Provide the [x, y] coordinate of the cell's center where the given text is located.  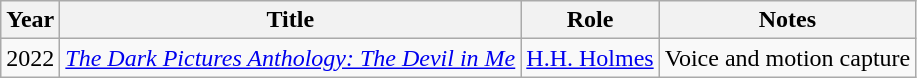
H.H. Holmes [590, 58]
2022 [30, 58]
Year [30, 20]
Notes [788, 20]
Role [590, 20]
Title [290, 20]
Voice and motion capture [788, 58]
The Dark Pictures Anthology: The Devil in Me [290, 58]
